Provide the [x, y] coordinate of the cell's center where the given text is located.  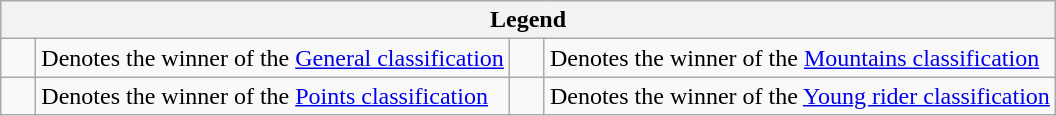
Denotes the winner of the General classification [273, 58]
Legend [528, 20]
Denotes the winner of the Points classification [273, 96]
Denotes the winner of the Mountains classification [800, 58]
Denotes the winner of the Young rider classification [800, 96]
